For the text-containing cell, return its midpoint in [X, Y] coordinate format. 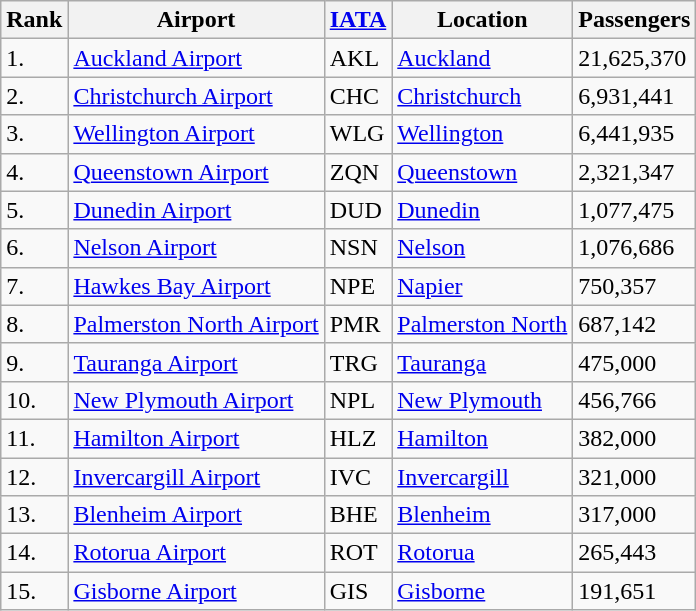
4. [34, 172]
Dunedin Airport [196, 210]
AKL [358, 58]
Auckland [482, 58]
Invercargill [482, 477]
Passengers [634, 20]
Palmerston North Airport [196, 324]
Gisborne [482, 591]
Tauranga [482, 362]
ROT [358, 553]
6,931,441 [634, 96]
7. [34, 286]
Location [482, 20]
5. [34, 210]
Christchurch [482, 96]
317,000 [634, 515]
PMR [358, 324]
TRG [358, 362]
Auckland Airport [196, 58]
Napier [482, 286]
HLZ [358, 438]
2,321,347 [634, 172]
DUD [358, 210]
13. [34, 515]
Palmerston North [482, 324]
750,357 [634, 286]
BHE [358, 515]
Airport [196, 20]
Nelson [482, 248]
NPE [358, 286]
321,000 [634, 477]
3. [34, 134]
6,441,935 [634, 134]
12. [34, 477]
Tauranga Airport [196, 362]
11. [34, 438]
10. [34, 400]
Christchurch Airport [196, 96]
6. [34, 248]
8. [34, 324]
CHC [358, 96]
265,443 [634, 553]
IATA [358, 20]
NSN [358, 248]
456,766 [634, 400]
Wellington [482, 134]
475,000 [634, 362]
Queenstown Airport [196, 172]
WLG [358, 134]
Invercargill Airport [196, 477]
687,142 [634, 324]
Hamilton [482, 438]
Nelson Airport [196, 248]
New Plymouth [482, 400]
New Plymouth Airport [196, 400]
382,000 [634, 438]
IVC [358, 477]
1,076,686 [634, 248]
15. [34, 591]
GIS [358, 591]
Hamilton Airport [196, 438]
Hawkes Bay Airport [196, 286]
Rotorua [482, 553]
9. [34, 362]
14. [34, 553]
ZQN [358, 172]
Rank [34, 20]
Rotorua Airport [196, 553]
2. [34, 96]
1,077,475 [634, 210]
1. [34, 58]
Blenheim [482, 515]
Gisborne Airport [196, 591]
Queenstown [482, 172]
NPL [358, 400]
Blenheim Airport [196, 515]
191,651 [634, 591]
Dunedin [482, 210]
Wellington Airport [196, 134]
21,625,370 [634, 58]
